Pinpoint the cell where the given text exists, returning its [x, y] midpoint coordinate. 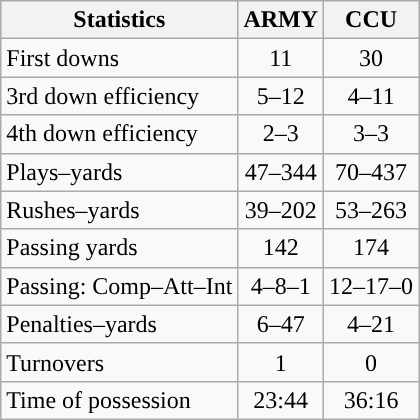
Passing: Comp–Att–Int [120, 286]
Plays–yards [120, 172]
11 [281, 58]
CCU [372, 20]
3–3 [372, 134]
53–263 [372, 210]
30 [372, 58]
39–202 [281, 210]
Time of possession [120, 400]
142 [281, 248]
4th down efficiency [120, 134]
4–21 [372, 324]
12–17–0 [372, 286]
70–437 [372, 172]
174 [372, 248]
First downs [120, 58]
1 [281, 362]
6–47 [281, 324]
47–344 [281, 172]
2–3 [281, 134]
0 [372, 362]
Penalties–yards [120, 324]
4–8–1 [281, 286]
5–12 [281, 96]
ARMY [281, 20]
4–11 [372, 96]
Rushes–yards [120, 210]
Turnovers [120, 362]
36:16 [372, 400]
Passing yards [120, 248]
Statistics [120, 20]
23:44 [281, 400]
3rd down efficiency [120, 96]
